Pinpoint the cell where the given text exists, returning its [X, Y] midpoint coordinate. 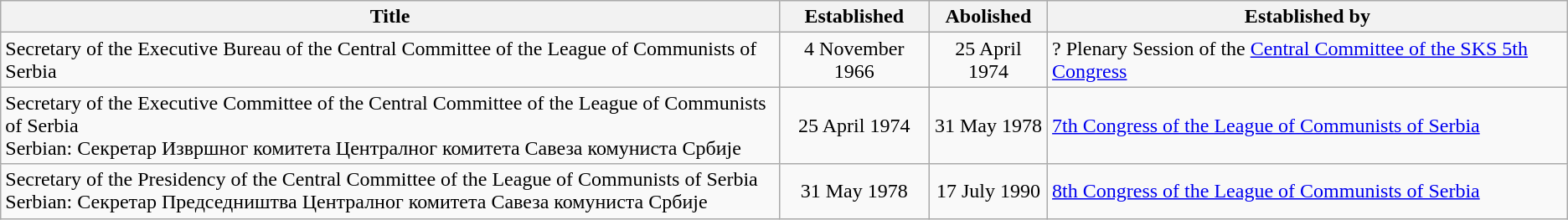
Title [390, 17]
Secretary of the Executive Bureau of the Central Committee of the League of Communists of Serbia [390, 60]
7th Congress of the League of Communists of Serbia [1308, 125]
17 July 1990 [988, 191]
? Plenary Session of the Central Committee of the SKS 5th Congress [1308, 60]
Abolished [988, 17]
Established [854, 17]
8th Congress of the League of Communists of Serbia [1308, 191]
4 November 1966 [854, 60]
Established by [1308, 17]
